Determine the (x, y) coordinate at the center of the cell enclosing the given text.  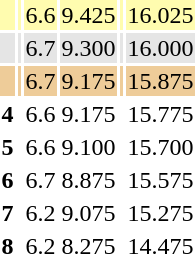
7 (8, 213)
8.875 (88, 180)
9.300 (88, 48)
15.775 (160, 114)
9.075 (88, 213)
4 (8, 114)
16.025 (160, 15)
5 (8, 147)
6 (8, 180)
15.875 (160, 81)
15.700 (160, 147)
15.575 (160, 180)
9.100 (88, 147)
6.2 (40, 213)
15.275 (160, 213)
9.425 (88, 15)
16.000 (160, 48)
